Return (x, y) of the center of cell containing provided text 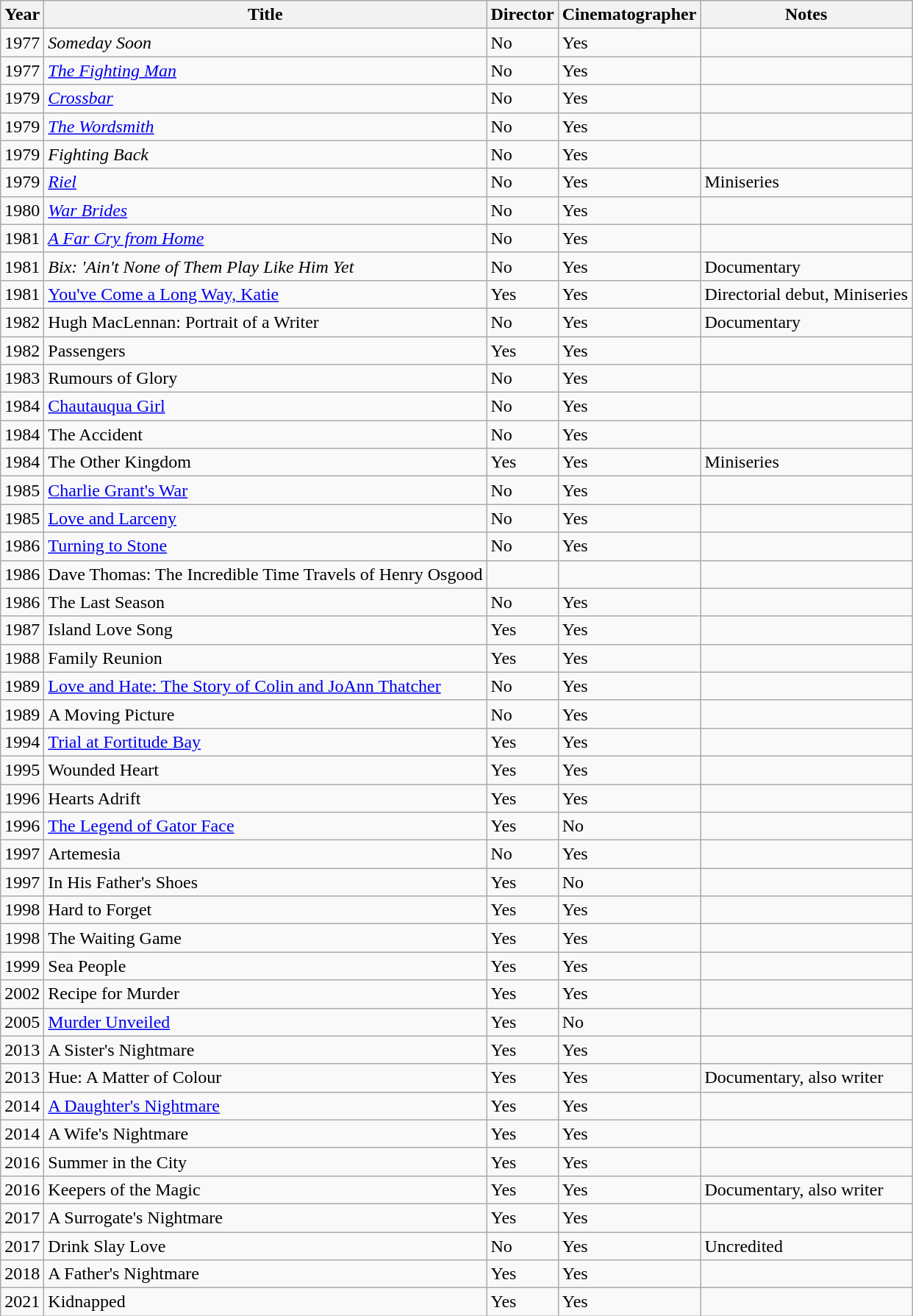
Notes (806, 15)
Bix: 'Ain't None of Them Play Like Him Yet (265, 266)
1983 (22, 379)
Year (22, 15)
Family Reunion (265, 658)
Title (265, 15)
Drink Slay Love (265, 1246)
Crossbar (265, 99)
A Father's Nightmare (265, 1274)
A Surrogate's Nightmare (265, 1217)
Charlie Grant's War (265, 490)
Love and Hate: The Story of Colin and JoAnn Thatcher (265, 686)
Artemesia (265, 854)
Someday Soon (265, 43)
Director (522, 15)
Wounded Heart (265, 770)
A Wife's Nightmare (265, 1134)
1999 (22, 966)
Love and Larceny (265, 518)
The Wordsmith (265, 126)
You've Come a Long Way, Katie (265, 294)
War Brides (265, 210)
Cinematographer (629, 15)
The Fighting Man (265, 71)
Murder Unveiled (265, 1022)
1994 (22, 742)
1988 (22, 658)
Sea People (265, 966)
Uncredited (806, 1246)
Dave Thomas: The Incredible Time Travels of Henry Osgood (265, 574)
Passengers (265, 351)
The Other Kingdom (265, 462)
Kidnapped (265, 1302)
1980 (22, 210)
Rumours of Glory (265, 379)
Hard to Forget (265, 910)
Chautauqua Girl (265, 407)
The Accident (265, 435)
The Last Season (265, 602)
2018 (22, 1274)
Hugh MacLennan: Portrait of a Writer (265, 322)
1995 (22, 770)
Riel (265, 182)
Recipe for Murder (265, 994)
A Moving Picture (265, 714)
1987 (22, 630)
The Legend of Gator Face (265, 826)
The Waiting Game (265, 938)
Hue: A Matter of Colour (265, 1078)
Island Love Song (265, 630)
Fighting Back (265, 154)
A Sister's Nightmare (265, 1050)
2005 (22, 1022)
2021 (22, 1302)
Keepers of the Magic (265, 1190)
Hearts Adrift (265, 798)
Turning to Stone (265, 546)
Trial at Fortitude Bay (265, 742)
In His Father's Shoes (265, 882)
A Daughter's Nightmare (265, 1106)
A Far Cry from Home (265, 238)
Summer in the City (265, 1162)
2002 (22, 994)
Directorial debut, Miniseries (806, 294)
